Output the (X, Y) coordinate of the center of the cell containing the given text.  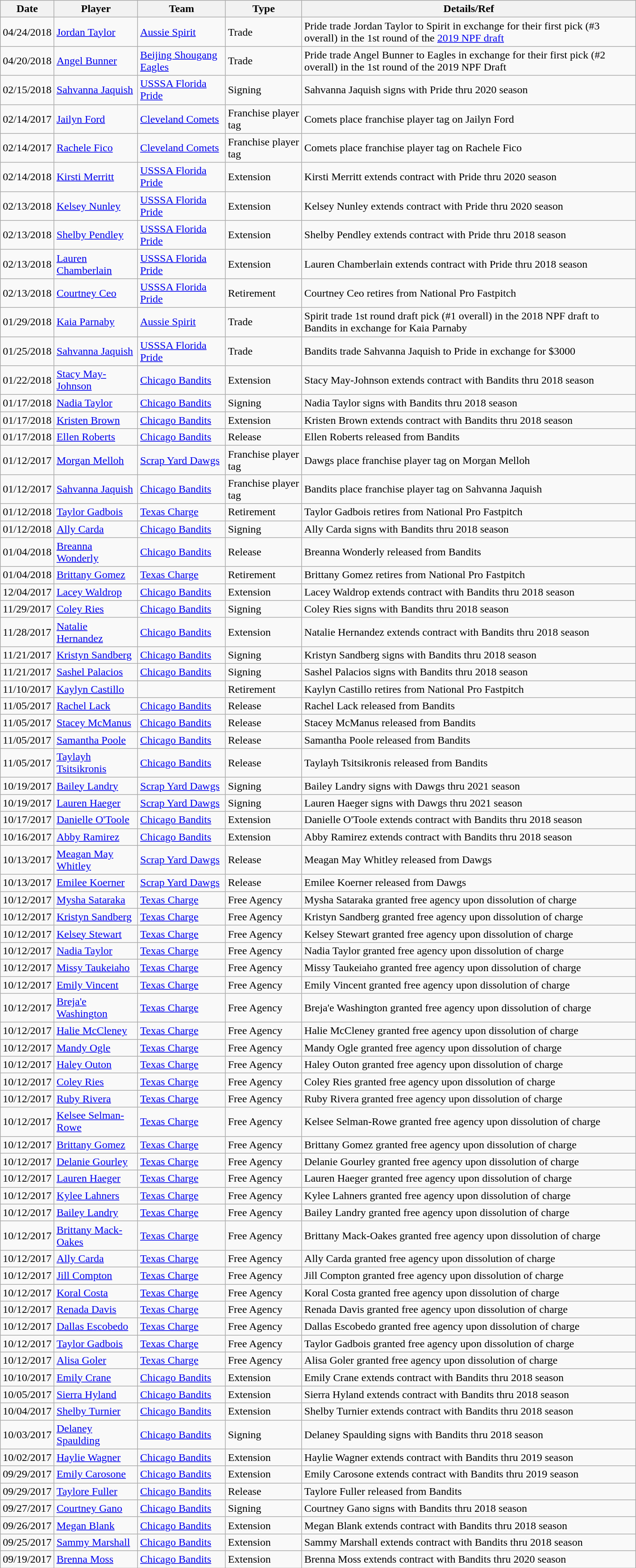
Emily Carosone (96, 1474)
Kylee Lahners (96, 1196)
Coley Ries granted free agency upon dissolution of charge (469, 1082)
Kaylyn Castillo (96, 689)
Lacey Waldrop (96, 592)
Breja'e Washington (96, 1008)
Details/Ref (469, 9)
Brittany Gomez retires from National Pro Fastpitch (469, 575)
Emily Crane (96, 1378)
09/25/2017 (27, 1542)
Emily Vincent granted free agency upon dissolution of charge (469, 985)
Ruby Rivera (96, 1099)
Emily Carosone extends contract with Bandits thru 2019 season (469, 1474)
Sierra Hyland (96, 1394)
Ellen Roberts (96, 437)
Kristyn Sandberg signs with Bandits thru 2018 season (469, 655)
Koral Costa (96, 1292)
Stacy May-Johnson extends contract with Bandits thru 2018 season (469, 380)
Team (182, 9)
Taylore Fuller released from Bandits (469, 1491)
Dallas Escobedo granted free agency upon dissolution of charge (469, 1327)
Sammy Marshall extends contract with Bandits thru 2018 season (469, 1542)
Rachel Lack released from Bandits (469, 706)
11/28/2017 (27, 632)
Morgan Melloh (96, 460)
Taylor Gadbois retires from National Pro Fastpitch (469, 512)
Megan Blank (96, 1525)
Jordan Taylor (96, 32)
Pride trade Jordan Taylor to Spirit in exchange for their first pick (#3 overall) in the 1st round of the 2019 NPF draft (469, 32)
Jailyn Ford (96, 119)
Kristen Brown (96, 420)
10/03/2017 (27, 1435)
Haylie Wagner extends contract with Bandits thru 2019 season (469, 1457)
Delanie Gourley granted free agency upon dissolution of charge (469, 1162)
02/15/2018 (27, 90)
Rachele Fico (96, 148)
09/19/2017 (27, 1559)
Kelsey Stewart granted free agency upon dissolution of charge (469, 934)
01/22/2018 (27, 380)
Courtney Ceo retires from National Pro Fastpitch (469, 293)
Delanie Gourley (96, 1162)
Bandits place franchise player tag on Sahvanna Jaquish (469, 489)
Rachel Lack (96, 706)
Meagan May Whitley (96, 860)
Stacey McManus (96, 723)
Coley Ries signs with Bandits thru 2018 season (469, 609)
Samantha Poole (96, 740)
Haley Outon granted free agency upon dissolution of charge (469, 1065)
Lauren Chamberlain extends contract with Pride thru 2018 season (469, 264)
Courtney Ceo (96, 293)
Mysha Sataraka granted free agency upon dissolution of charge (469, 900)
Comets place franchise player tag on Rachele Fico (469, 148)
Angel Bunner (96, 61)
Taylayh Tsitsikronis (96, 763)
Danielle O'Toole extends contract with Bandits thru 2018 season (469, 820)
Lacey Waldrop extends contract with Bandits thru 2018 season (469, 592)
Ally Carda granted free agency upon dissolution of charge (469, 1258)
Sahvanna Jaquish signs with Pride thru 2020 season (469, 90)
Type (263, 9)
10/10/2017 (27, 1378)
Sashel Palacios signs with Bandits thru 2018 season (469, 672)
Kelsee Selman-Rowe granted free agency upon dissolution of charge (469, 1121)
Kelsey Nunley (96, 206)
Shelby Pendley extends contract with Pride thru 2018 season (469, 235)
Breanna Wonderly released from Bandits (469, 552)
Natalie Hernandez (96, 632)
Taylore Fuller (96, 1491)
Taylor Gadbois granted free agency upon dissolution of charge (469, 1344)
Stacy May-Johnson (96, 380)
Bailey Landry granted free agency upon dissolution of charge (469, 1212)
Bandits trade Sahvanna Jaquish to Pride in exchange for $3000 (469, 351)
Sammy Marshall (96, 1542)
Megan Blank extends contract with Bandits thru 2018 season (469, 1525)
Delaney Spaulding signs with Bandits thru 2018 season (469, 1435)
Kirsti Merritt extends contract with Pride thru 2020 season (469, 177)
Spirit trade 1st round draft pick (#1 overall) in the 2018 NPF draft to Bandits in exchange for Kaia Parnaby (469, 322)
Brenna Moss extends contract with Bandits thru 2020 season (469, 1559)
Kristyn Sandberg granted free agency upon dissolution of charge (469, 917)
Jill Compton granted free agency upon dissolution of charge (469, 1275)
Abby Ramirez (96, 837)
Shelby Turnier (96, 1411)
Koral Costa granted free agency upon dissolution of charge (469, 1292)
Courtney Gano (96, 1508)
Ruby Rivera granted free agency upon dissolution of charge (469, 1099)
10/04/2017 (27, 1411)
Alisa Goler granted free agency upon dissolution of charge (469, 1361)
11/10/2017 (27, 689)
Nadia Taylor signs with Bandits thru 2018 season (469, 403)
Bailey Landry signs with Dawgs thru 2021 season (469, 786)
04/20/2018 (27, 61)
01/29/2018 (27, 322)
Date (27, 9)
09/27/2017 (27, 1508)
04/24/2018 (27, 32)
Meagan May Whitley released from Dawgs (469, 860)
Nadia Taylor granted free agency upon dissolution of charge (469, 951)
Alisa Goler (96, 1361)
Kaia Parnaby (96, 322)
Lauren Chamberlain (96, 264)
Mandy Ogle (96, 1048)
12/04/2017 (27, 592)
Brittany Mack-Oakes (96, 1236)
Shelby Turnier extends contract with Bandits thru 2018 season (469, 1411)
Kristen Brown extends contract with Bandits thru 2018 season (469, 420)
09/26/2017 (27, 1525)
Courtney Gano signs with Bandits thru 2018 season (469, 1508)
02/14/2018 (27, 177)
Missy Taukeiaho (96, 968)
Danielle O'Toole (96, 820)
Kelsee Selman-Rowe (96, 1121)
Comets place franchise player tag on Jailyn Ford (469, 119)
Dallas Escobedo (96, 1327)
Emilee Koerner (96, 883)
10/02/2017 (27, 1457)
Beijing Shougang Eagles (182, 61)
11/29/2017 (27, 609)
Kaylyn Castillo retires from National Pro Fastpitch (469, 689)
Pride trade Angel Bunner to Eagles in exchange for their first pick (#2 overall) in the 1st round of the 2019 NPF Draft (469, 61)
Samantha Poole released from Bandits (469, 740)
01/25/2018 (27, 351)
Player (96, 9)
Kelsey Stewart (96, 934)
Emily Vincent (96, 985)
Natalie Hernandez extends contract with Bandits thru 2018 season (469, 632)
Kirsti Merritt (96, 177)
Taylayh Tsitsikronis released from Bandits (469, 763)
Haylie Wagner (96, 1457)
Emily Crane extends contract with Bandits thru 2018 season (469, 1378)
Breanna Wonderly (96, 552)
Renada Davis granted free agency upon dissolution of charge (469, 1310)
Kelsey Nunley extends contract with Pride thru 2020 season (469, 206)
10/16/2017 (27, 837)
Abby Ramirez extends contract with Bandits thru 2018 season (469, 837)
Breja'e Washington granted free agency upon dissolution of charge (469, 1008)
Emilee Koerner released from Dawgs (469, 883)
Mandy Ogle granted free agency upon dissolution of charge (469, 1048)
Sierra Hyland extends contract with Bandits thru 2018 season (469, 1394)
Halie McCleney (96, 1031)
Shelby Pendley (96, 235)
10/17/2017 (27, 820)
Jill Compton (96, 1275)
Mysha Sataraka (96, 900)
Ellen Roberts released from Bandits (469, 437)
Sashel Palacios (96, 672)
Brittany Gomez granted free agency upon dissolution of charge (469, 1145)
Lauren Haeger signs with Dawgs thru 2021 season (469, 803)
Ally Carda signs with Bandits thru 2018 season (469, 529)
Delaney Spaulding (96, 1435)
Halie McCleney granted free agency upon dissolution of charge (469, 1031)
Renada Davis (96, 1310)
Missy Taukeiaho granted free agency upon dissolution of charge (469, 968)
Stacey McManus released from Bandits (469, 723)
Dawgs place franchise player tag on Morgan Melloh (469, 460)
Haley Outon (96, 1065)
10/05/2017 (27, 1394)
Brenna Moss (96, 1559)
Brittany Mack-Oakes granted free agency upon dissolution of charge (469, 1236)
Lauren Haeger granted free agency upon dissolution of charge (469, 1179)
Kylee Lahners granted free agency upon dissolution of charge (469, 1196)
